Output the [X, Y] coordinate of the center of the cell containing the given text.  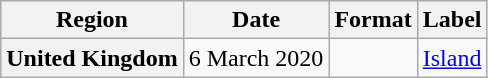
Island [452, 58]
6 March 2020 [256, 58]
United Kingdom [92, 58]
Date [256, 20]
Format [373, 20]
Label [452, 20]
Region [92, 20]
